Capture the cell that displays the provided text and extract its (x, y) central coordinate. 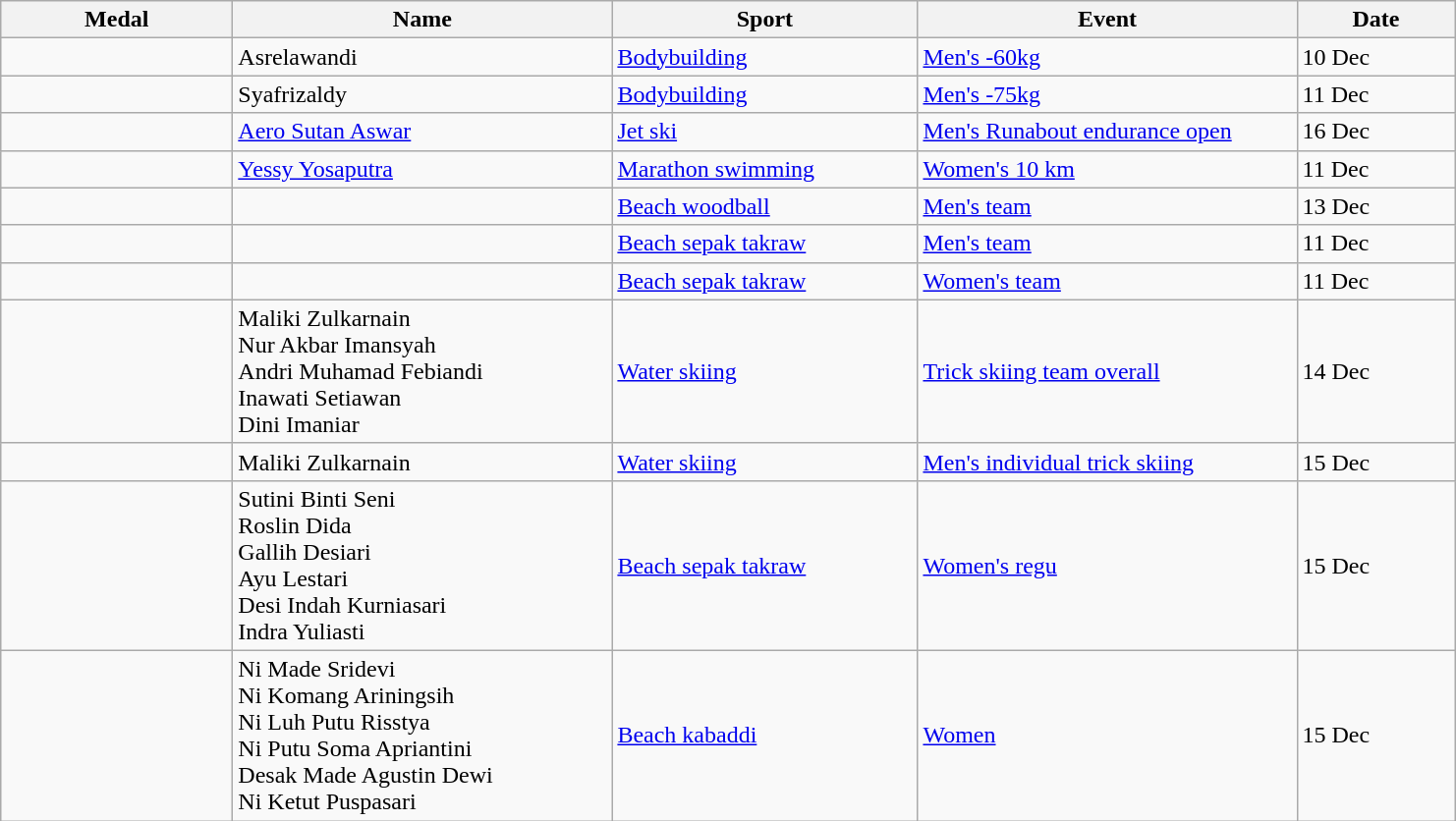
16 Dec (1375, 132)
Asrelawandi (422, 57)
13 Dec (1375, 206)
Women's team (1107, 281)
Women's regu (1107, 566)
Women's 10 km (1107, 169)
Men's Runabout endurance open (1107, 132)
Sport (764, 20)
Beach kabaddi (764, 735)
10 Dec (1375, 57)
14 Dec (1375, 371)
Women (1107, 735)
Men's -60kg (1107, 57)
Aero Sutan Aswar (422, 132)
Men's -75kg (1107, 94)
Trick skiing team overall (1107, 371)
Maliki Zulkarnain (422, 462)
Medal (117, 20)
Sutini Binti SeniRoslin DidaGallih DesiariAyu LestariDesi Indah KurniasariIndra Yuliasti (422, 566)
Syafrizaldy (422, 94)
Date (1375, 20)
Maliki ZulkarnainNur Akbar ImansyahAndri Muhamad FebiandiInawati SetiawanDini Imaniar (422, 371)
Marathon swimming (764, 169)
Event (1107, 20)
Yessy Yosaputra (422, 169)
Ni Made SrideviNi Komang AriningsihNi Luh Putu RisstyaNi Putu Soma ApriantiniDesak Made Agustin DewiNi Ketut Puspasari (422, 735)
Jet ski (764, 132)
Name (422, 20)
Beach woodball (764, 206)
Men's individual trick skiing (1107, 462)
